Identify which cell holds the provided text, then report its [X, Y] central coordinate. 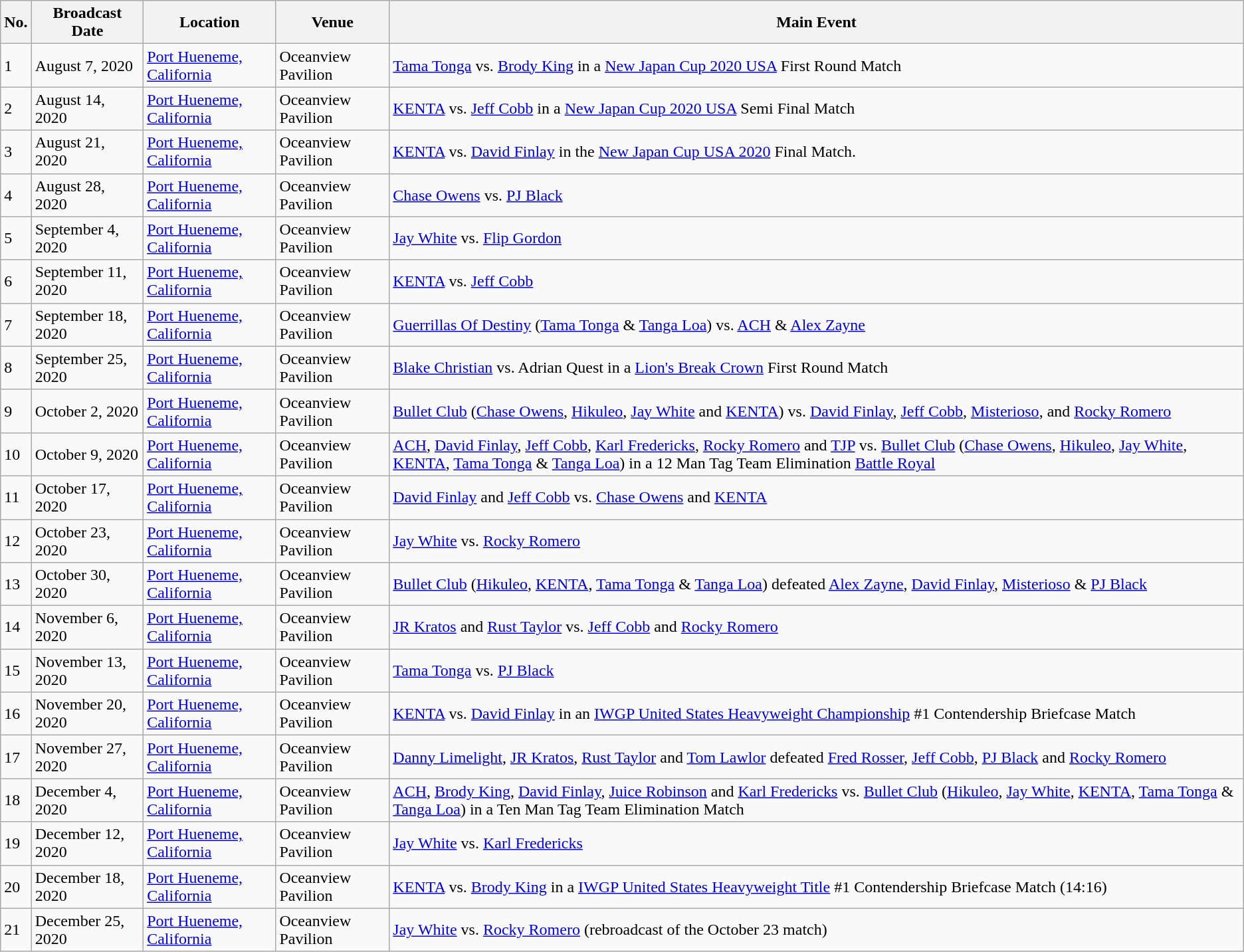
JR Kratos and Rust Taylor vs. Jeff Cobb and Rocky Romero [816, 627]
Broadcast Date [87, 23]
Venue [332, 23]
August 14, 2020 [87, 109]
19 [16, 844]
October 17, 2020 [87, 497]
August 28, 2020 [87, 195]
Tama Tonga vs. PJ Black [816, 671]
17 [16, 757]
16 [16, 714]
November 13, 2020 [87, 671]
Location [210, 23]
10 [16, 454]
August 7, 2020 [87, 65]
KENTA vs. Brody King in a IWGP United States Heavyweight Title #1 Contendership Briefcase Match (14:16) [816, 886]
October 9, 2020 [87, 454]
12 [16, 541]
No. [16, 23]
November 6, 2020 [87, 627]
14 [16, 627]
September 18, 2020 [87, 324]
Tama Tonga vs. Brody King in a New Japan Cup 2020 USA First Round Match [816, 65]
November 27, 2020 [87, 757]
September 11, 2020 [87, 282]
November 20, 2020 [87, 714]
September 25, 2020 [87, 368]
David Finlay and Jeff Cobb vs. Chase Owens and KENTA [816, 497]
October 2, 2020 [87, 411]
Chase Owens vs. PJ Black [816, 195]
Jay White vs. Karl Fredericks [816, 844]
8 [16, 368]
1 [16, 65]
Jay White vs. Rocky Romero [816, 541]
18 [16, 800]
October 23, 2020 [87, 541]
September 4, 2020 [87, 238]
Blake Christian vs. Adrian Quest in a Lion's Break Crown First Round Match [816, 368]
13 [16, 585]
December 25, 2020 [87, 930]
6 [16, 282]
15 [16, 671]
Bullet Club (Hikuleo, KENTA, Tama Tonga & Tanga Loa) defeated Alex Zayne, David Finlay, Misterioso & PJ Black [816, 585]
KENTA vs. Jeff Cobb in a New Japan Cup 2020 USA Semi Final Match [816, 109]
October 30, 2020 [87, 585]
11 [16, 497]
21 [16, 930]
5 [16, 238]
Danny Limelight, JR Kratos, Rust Taylor and Tom Lawlor defeated Fred Rosser, Jeff Cobb, PJ Black and Rocky Romero [816, 757]
August 21, 2020 [87, 151]
Guerrillas Of Destiny (Tama Tonga & Tanga Loa) vs. ACH & Alex Zayne [816, 324]
December 18, 2020 [87, 886]
KENTA vs. David Finlay in an IWGP United States Heavyweight Championship #1 Contendership Briefcase Match [816, 714]
3 [16, 151]
4 [16, 195]
2 [16, 109]
Bullet Club (Chase Owens, Hikuleo, Jay White and KENTA) vs. David Finlay, Jeff Cobb, Misterioso, and Rocky Romero [816, 411]
Jay White vs. Flip Gordon [816, 238]
Jay White vs. Rocky Romero (rebroadcast of the October 23 match) [816, 930]
20 [16, 886]
December 12, 2020 [87, 844]
KENTA vs. David Finlay in the New Japan Cup USA 2020 Final Match. [816, 151]
KENTA vs. Jeff Cobb [816, 282]
December 4, 2020 [87, 800]
9 [16, 411]
Main Event [816, 23]
7 [16, 324]
